Determine the [x, y] coordinate at the center of the cell enclosing the given text.  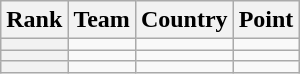
Country [184, 20]
Team [102, 20]
Point [266, 20]
Rank [34, 20]
